Pinpoint the cell where the given text exists, returning its (x, y) midpoint coordinate. 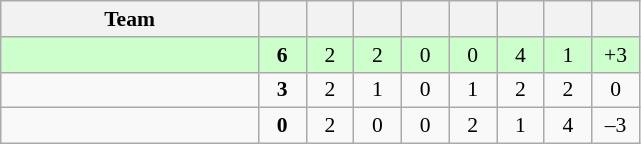
–3 (616, 126)
3 (282, 90)
+3 (616, 55)
Team (130, 19)
6 (282, 55)
